Return the [X, Y] coordinate for the center point of the cell that contains the specified text.  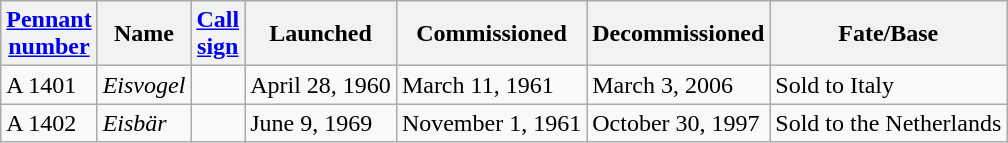
Decommissioned [678, 34]
October 30, 1997 [678, 123]
Launched [321, 34]
Sold to the Netherlands [888, 123]
April 28, 1960 [321, 85]
Eisvogel [144, 85]
November 1, 1961 [491, 123]
March 3, 2006 [678, 85]
Name [144, 34]
Sold to Italy [888, 85]
March 11, 1961 [491, 85]
June 9, 1969 [321, 123]
A 1401 [49, 85]
A 1402 [49, 123]
Eisbär [144, 123]
Commissioned [491, 34]
Callsign [218, 34]
Pennantnumber [49, 34]
Fate/Base [888, 34]
